Return (X, Y) of the center of cell containing provided text 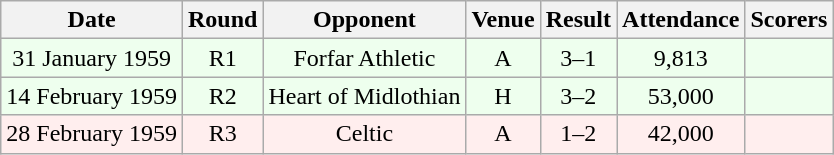
Attendance (681, 20)
H (503, 96)
31 January 1959 (92, 58)
R2 (222, 96)
Round (222, 20)
Date (92, 20)
Opponent (364, 20)
Heart of Midlothian (364, 96)
Forfar Athletic (364, 58)
Celtic (364, 134)
3–2 (578, 96)
R3 (222, 134)
28 February 1959 (92, 134)
42,000 (681, 134)
Scorers (789, 20)
53,000 (681, 96)
Venue (503, 20)
R1 (222, 58)
1–2 (578, 134)
14 February 1959 (92, 96)
Result (578, 20)
9,813 (681, 58)
3–1 (578, 58)
